Search for the cell housing the specified text and yield its [X, Y] center coordinate. 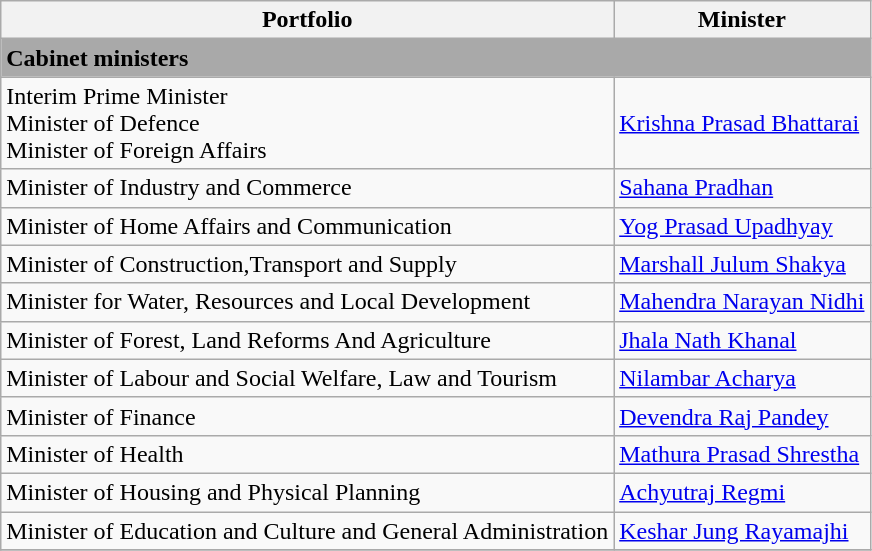
Devendra Raj Pandey [742, 416]
Minister [742, 20]
Interim Prime MinisterMinister of DefenceMinister of Foreign Affairs [308, 123]
Mahendra Narayan Nidhi [742, 302]
Minister of Construction,Transport and Supply [308, 264]
Krishna Prasad Bhattarai [742, 123]
Minister of Labour and Social Welfare, Law and Tourism [308, 378]
Jhala Nath Khanal [742, 340]
Minister of Education and Culture and General Administration [308, 531]
Mathura Prasad Shrestha [742, 454]
Achyutraj Regmi [742, 492]
Cabinet ministers [436, 58]
Marshall Julum Shakya [742, 264]
Minister for Water, Resources and Local Development [308, 302]
Minister of Industry and Commerce [308, 188]
Keshar Jung Rayamajhi [742, 531]
Portfolio [308, 20]
Minister of Finance [308, 416]
Yog Prasad Upadhyay [742, 226]
Minister of Forest, Land Reforms And Agriculture [308, 340]
Sahana Pradhan [742, 188]
Nilambar Acharya [742, 378]
Minister of Health [308, 454]
Minister of Housing and Physical Planning [308, 492]
Minister of Home Affairs and Communication [308, 226]
